Find where the given text appears and provide that cell's center as (X, Y) coordinate. 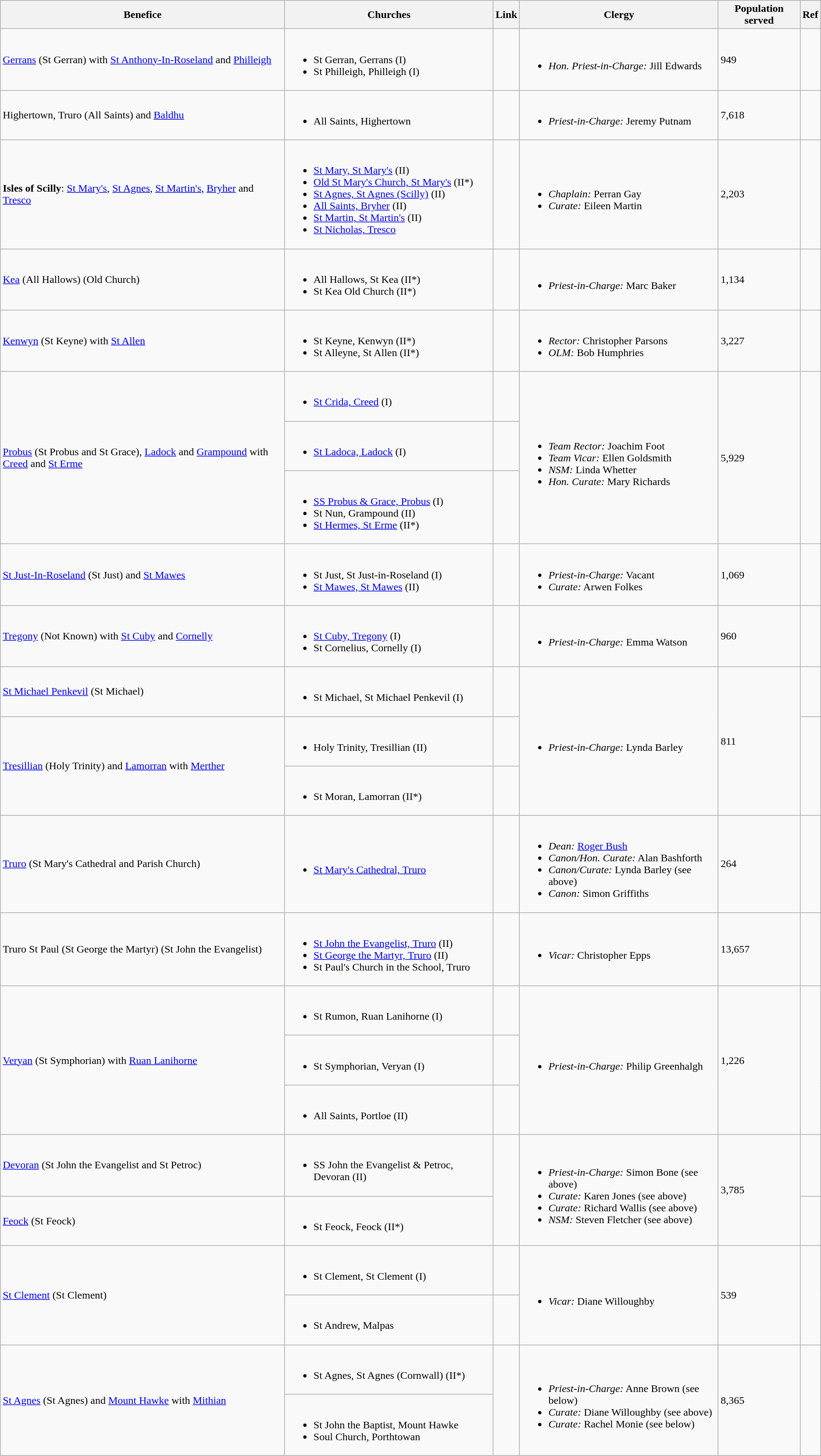
Churches (389, 15)
Hon. Priest-in-Charge: Jill Edwards (619, 60)
St Just, St Just-in-Roseland (I)St Mawes, St Mawes (II) (389, 575)
8,365 (759, 1400)
Tregony (Not Known) with St Cuby and Cornelly (143, 636)
2,203 (759, 194)
949 (759, 60)
Vicar: Christopher Epps (619, 949)
Truro (St Mary's Cathedral and Parish Church) (143, 864)
Population served (759, 15)
St Feock, Feock (II*) (389, 1221)
Dean: Roger BushCanon/Hon. Curate: Alan BashforthCanon/Curate: Lynda Barley (see above)Canon: Simon Griffiths (619, 864)
St Agnes (St Agnes) and Mount Hawke with Mithian (143, 1400)
Priest-in-Charge: Anne Brown (see below)Curate: Diane Willoughby (see above)Curate: Rachel Monie (see below) (619, 1400)
St Moran, Lamorran (II*) (389, 791)
3,785 (759, 1190)
539 (759, 1295)
Team Rector: Joachim FootTeam Vicar: Ellen GoldsmithNSM: Linda WhetterHon. Curate: Mary Richards (619, 458)
1,069 (759, 575)
3,227 (759, 341)
13,657 (759, 949)
St Just-In-Roseland (St Just) and St Mawes (143, 575)
Vicar: Diane Willoughby (619, 1295)
Devoran (St John the Evangelist and St Petroc) (143, 1165)
Priest-in-Charge: Simon Bone (see above)Curate: Karen Jones (see above)Curate: Richard Wallis (see above)NSM: Steven Fletcher (see above) (619, 1190)
7,618 (759, 115)
Probus (St Probus and St Grace), Ladock and Grampound with Creed and St Erme (143, 458)
St Ladoca, Ladock (I) (389, 446)
Isles of Scilly: St Mary's, St Agnes, St Martin's, Bryher and Tresco (143, 194)
Gerrans (St Gerran) with St Anthony-In-Roseland and Philleigh (143, 60)
St Symphorian, Veryan (I) (389, 1060)
Truro St Paul (St George the Martyr) (St John the Evangelist) (143, 949)
Clergy (619, 15)
1,226 (759, 1060)
SS John the Evangelist & Petroc, Devoran (II) (389, 1165)
Rector: Christopher ParsonsOLM: Bob Humphries (619, 341)
St Keyne, Kenwyn (II*)St Alleyne, St Allen (II*) (389, 341)
St Clement (St Clement) (143, 1295)
Benefice (143, 15)
St Mary's Cathedral, Truro (389, 864)
Priest-in-Charge: Jeremy Putnam (619, 115)
St Clement, St Clement (I) (389, 1270)
Chaplain: Perran GayCurate: Eileen Martin (619, 194)
264 (759, 864)
Link (506, 15)
Priest-in-Charge: Philip Greenhalgh (619, 1060)
Tresillian (Holy Trinity) and Lamorran with Merther (143, 766)
All Saints, Highertown (389, 115)
Highertown, Truro (All Saints) and Baldhu (143, 115)
Priest-in-Charge: Emma Watson (619, 636)
Kenwyn (St Keyne) with St Allen (143, 341)
Priest-in-Charge: Marc Baker (619, 279)
St Gerran, Gerrans (I)St Philleigh, Philleigh (I) (389, 60)
1,134 (759, 279)
Feock (St Feock) (143, 1221)
All Hallows, St Kea (II*)St Kea Old Church (II*) (389, 279)
St Andrew, Malpas (389, 1320)
St Rumon, Ruan Lanihorne (I) (389, 1010)
St Michael, St Michael Penkevil (I) (389, 691)
St Crida, Creed (I) (389, 396)
Holy Trinity, Tresillian (II) (389, 741)
All Saints, Portloe (II) (389, 1110)
Priest-in-Charge: VacantCurate: Arwen Folkes (619, 575)
St John the Evangelist, Truro (II)St George the Martyr, Truro (II)St Paul's Church in the School, Truro (389, 949)
Veryan (St Symphorian) with Ruan Lanihorne (143, 1060)
St John the Baptist, Mount HawkeSoul Church, Porthtowan (389, 1425)
St Agnes, St Agnes (Cornwall) (II*) (389, 1369)
Kea (All Hallows) (Old Church) (143, 279)
St Cuby, Tregony (I)St Cornelius, Cornelly (I) (389, 636)
5,929 (759, 458)
SS Probus & Grace, Probus (I)St Nun, Grampound (II)St Hermes, St Erme (II*) (389, 507)
St Michael Penkevil (St Michael) (143, 691)
960 (759, 636)
Ref (810, 15)
Priest-in-Charge: Lynda Barley (619, 741)
811 (759, 741)
